Provide the (X, Y) coordinate of the cell's center where the given text is located.  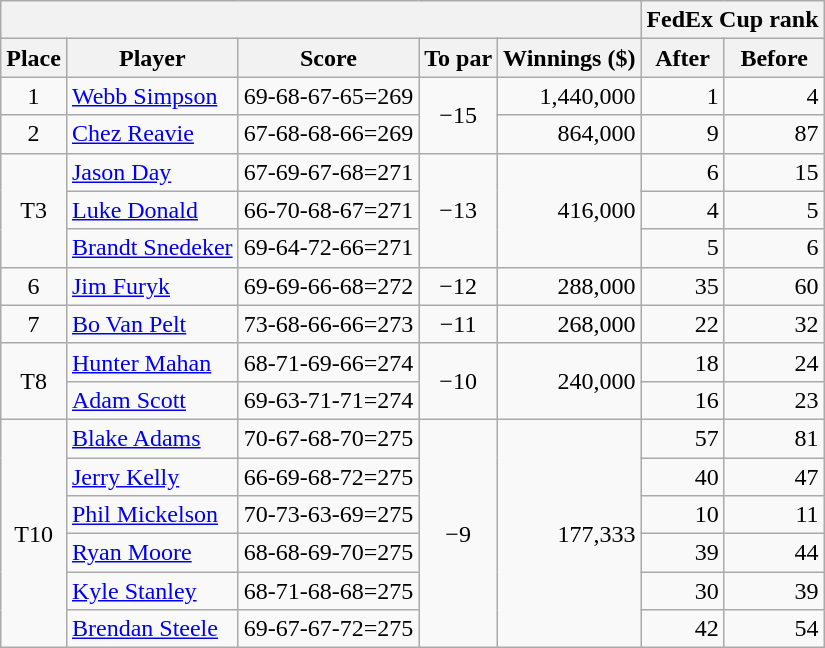
22 (682, 324)
7 (34, 324)
After (682, 58)
Jason Day (152, 172)
−12 (458, 286)
24 (774, 362)
T10 (34, 533)
268,000 (570, 324)
42 (682, 629)
Webb Simpson (152, 96)
Jim Furyk (152, 286)
70-67-68-70=275 (328, 438)
Brandt Snedeker (152, 248)
−11 (458, 324)
47 (774, 477)
Ryan Moore (152, 553)
Phil Mickelson (152, 515)
68-68-69-70=275 (328, 553)
416,000 (570, 210)
10 (682, 515)
44 (774, 553)
69-64-72-66=271 (328, 248)
70-73-63-69=275 (328, 515)
−15 (458, 115)
69-68-67-65=269 (328, 96)
288,000 (570, 286)
Hunter Mahan (152, 362)
87 (774, 134)
Place (34, 58)
FedEx Cup rank (732, 20)
81 (774, 438)
−13 (458, 210)
30 (682, 591)
69-67-67-72=275 (328, 629)
68-71-69-66=274 (328, 362)
Kyle Stanley (152, 591)
Brendan Steele (152, 629)
35 (682, 286)
23 (774, 400)
66-69-68-72=275 (328, 477)
Score (328, 58)
15 (774, 172)
Adam Scott (152, 400)
67-68-68-66=269 (328, 134)
73-68-66-66=273 (328, 324)
240,000 (570, 381)
1,440,000 (570, 96)
54 (774, 629)
60 (774, 286)
18 (682, 362)
68-71-68-68=275 (328, 591)
16 (682, 400)
To par (458, 58)
32 (774, 324)
Player (152, 58)
9 (682, 134)
177,333 (570, 533)
Blake Adams (152, 438)
69-69-66-68=272 (328, 286)
Luke Donald (152, 210)
864,000 (570, 134)
Winnings ($) (570, 58)
T8 (34, 381)
−9 (458, 533)
Chez Reavie (152, 134)
40 (682, 477)
57 (682, 438)
Bo Van Pelt (152, 324)
Before (774, 58)
−10 (458, 381)
67-69-67-68=271 (328, 172)
T3 (34, 210)
11 (774, 515)
66-70-68-67=271 (328, 210)
Jerry Kelly (152, 477)
2 (34, 134)
69-63-71-71=274 (328, 400)
